Find where the given text appears and provide that cell's center as [X, Y] coordinate. 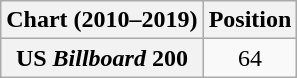
Position [250, 20]
64 [250, 58]
US Billboard 200 [102, 58]
Chart (2010–2019) [102, 20]
